Output the (X, Y) coordinate of the center of the cell containing the given text.  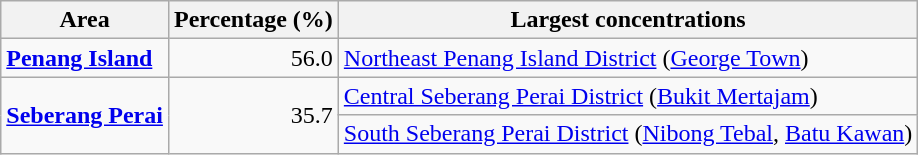
Area (85, 20)
Northeast Penang Island District (George Town) (628, 58)
56.0 (253, 58)
Penang Island (85, 58)
Largest concentrations (628, 20)
South Seberang Perai District (Nibong Tebal, Batu Kawan) (628, 134)
35.7 (253, 115)
Percentage (%) (253, 20)
Seberang Perai (85, 115)
Central Seberang Perai District (Bukit Mertajam) (628, 96)
